Output the (X, Y) coordinate of the center of the cell containing the given text.  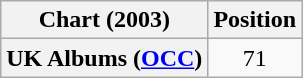
Position (255, 20)
Chart (2003) (104, 20)
UK Albums (OCC) (104, 58)
71 (255, 58)
